Determine the (X, Y) coordinate at the center of the cell enclosing the given text.  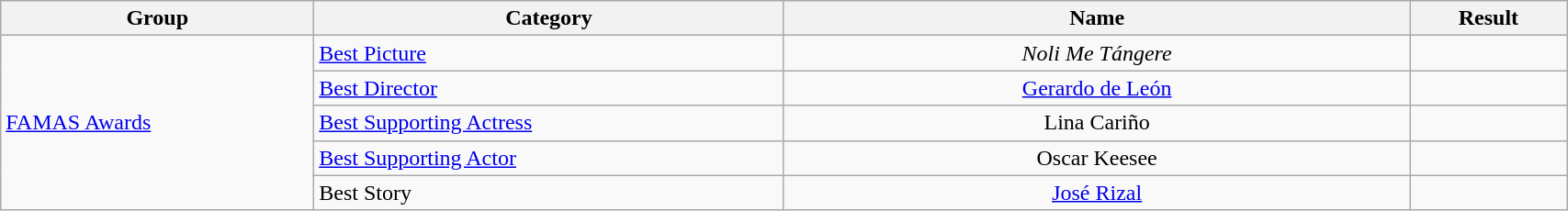
Best Picture (549, 53)
José Rizal (1097, 193)
Result (1488, 18)
Lina Cariño (1097, 123)
Group (158, 18)
Best Director (549, 88)
Best Supporting Actress (549, 123)
FAMAS Awards (158, 123)
Best Story (549, 193)
Noli Me Tángere (1097, 53)
Best Supporting Actor (549, 158)
Name (1097, 18)
Gerardo de León (1097, 88)
Category (549, 18)
Oscar Keesee (1097, 158)
